For the text-containing cell, return its midpoint in [X, Y] coordinate format. 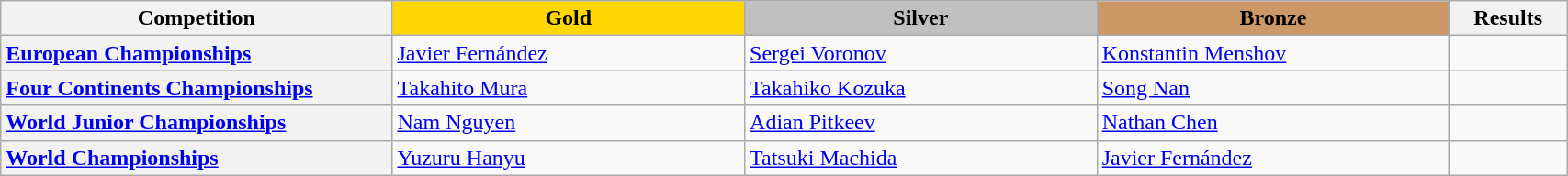
Results [1508, 18]
Takahiko Kozuka [921, 88]
Gold [569, 18]
Song Nan [1273, 88]
Four Continents Championships [197, 88]
Silver [921, 18]
Nam Nguyen [569, 123]
World Championships [197, 158]
World Junior Championships [197, 123]
Nathan Chen [1273, 123]
Takahito Mura [569, 88]
Competition [197, 18]
Adian Pitkeev [921, 123]
European Championships [197, 53]
Tatsuki Machida [921, 158]
Konstantin Menshov [1273, 53]
Sergei Voronov [921, 53]
Yuzuru Hanyu [569, 158]
Bronze [1273, 18]
